Search for the cell housing the specified text and yield its (x, y) center coordinate. 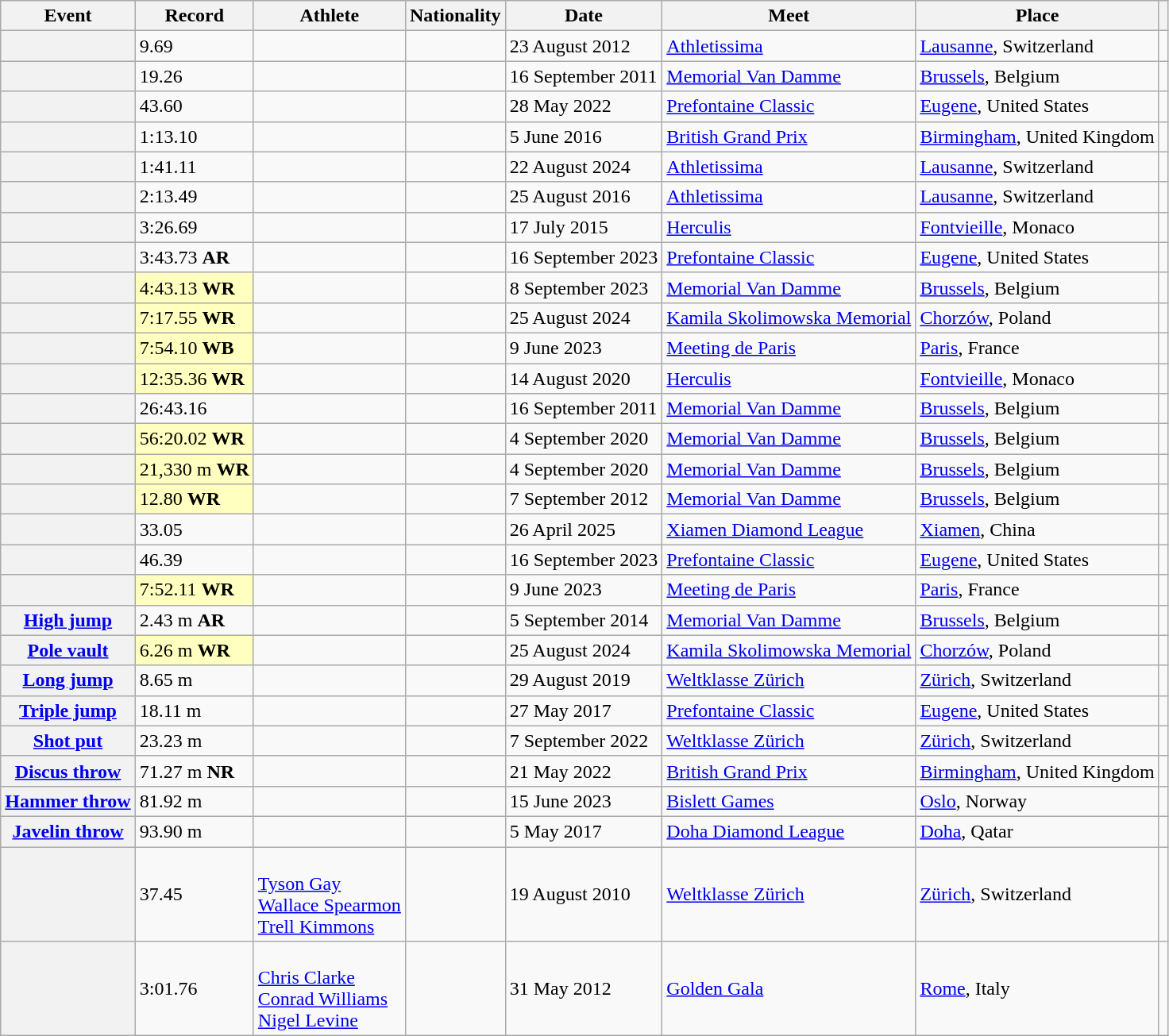
Golden Gala (789, 989)
93.90 m (194, 831)
22 August 2024 (584, 167)
Record (194, 16)
Meet (789, 16)
Rome, Italy (1037, 989)
17 July 2015 (584, 227)
18.11 m (194, 711)
4:43.13 WR (194, 287)
Xiamen Diamond League (789, 530)
3:26.69 (194, 227)
Tyson GayWallace SpearmonTrell Kimmons (329, 894)
71.27 m NR (194, 771)
19 August 2010 (584, 894)
33.05 (194, 530)
21,330 m WR (194, 469)
Long jump (68, 680)
Nationality (455, 16)
Pole vault (68, 650)
29 August 2019 (584, 680)
2:13.49 (194, 197)
7:17.55 WR (194, 318)
Javelin throw (68, 831)
3:01.76 (194, 989)
8.65 m (194, 680)
9.69 (194, 46)
37.45 (194, 894)
15 June 2023 (584, 801)
Doha Diamond League (789, 831)
High jump (68, 620)
3:43.73 AR (194, 257)
5 May 2017 (584, 831)
43.60 (194, 106)
56:20.02 WR (194, 439)
2.43 m AR (194, 620)
Chris ClarkeConrad WilliamsNigel Levine (329, 989)
26 April 2025 (584, 530)
Bislett Games (789, 801)
Xiamen, China (1037, 530)
7:54.10 WB (194, 348)
23 August 2012 (584, 46)
81.92 m (194, 801)
27 May 2017 (584, 711)
Oslo, Norway (1037, 801)
7:52.11 WR (194, 590)
7 September 2012 (584, 499)
21 May 2022 (584, 771)
Hammer throw (68, 801)
26:43.16 (194, 409)
Athlete (329, 16)
Discus throw (68, 771)
31 May 2012 (584, 989)
46.39 (194, 560)
Place (1037, 16)
14 August 2020 (584, 379)
Triple jump (68, 711)
Date (584, 16)
6.26 m WR (194, 650)
12:35.36 WR (194, 379)
8 September 2023 (584, 287)
Shot put (68, 741)
7 September 2022 (584, 741)
1:41.11 (194, 167)
28 May 2022 (584, 106)
19.26 (194, 76)
1:13.10 (194, 137)
25 August 2016 (584, 197)
5 September 2014 (584, 620)
Event (68, 16)
5 June 2016 (584, 137)
23.23 m (194, 741)
Doha, Qatar (1037, 831)
12.80 WR (194, 499)
